Locate the cell with the specified text and output its [x, y] center coordinate. 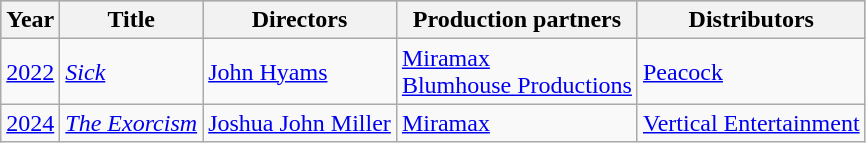
Joshua John Miller [300, 123]
Title [132, 20]
2022 [30, 72]
Sick [132, 72]
John Hyams [300, 72]
2024 [30, 123]
MiramaxBlumhouse Productions [516, 72]
Year [30, 20]
Peacock [751, 72]
The Exorcism [132, 123]
Distributors [751, 20]
Vertical Entertainment [751, 123]
Directors [300, 20]
Production partners [516, 20]
Miramax [516, 123]
